Output the [X, Y] coordinate of the center of the cell containing the given text.  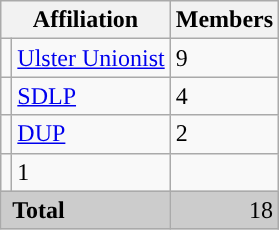
Members [224, 20]
1 [91, 172]
9 [224, 58]
SDLP [91, 96]
Ulster Unionist [91, 58]
DUP [91, 134]
Total [86, 210]
2 [224, 134]
18 [224, 210]
4 [224, 96]
Affiliation [86, 20]
